For the text-containing cell, return its midpoint in (x, y) coordinate format. 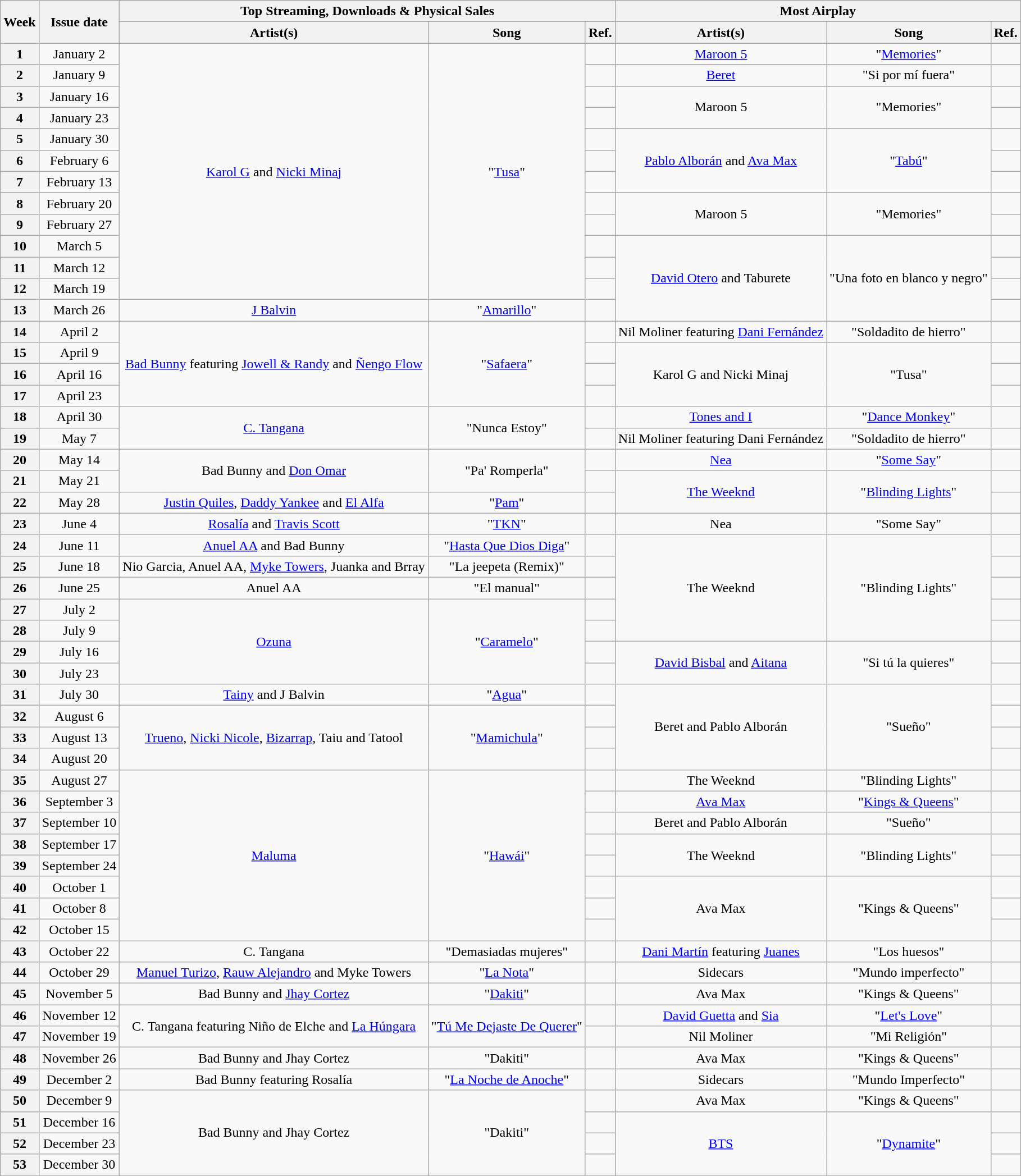
20 (20, 460)
"Si tú la quieres" (909, 663)
18 (20, 417)
19 (20, 438)
16 (20, 374)
22 (20, 502)
"Tú Me Dejaste De Querer" (507, 1026)
38 (20, 844)
"Let's Love" (909, 1015)
Bad Bunny featuring Jowell & Randy and Ñengo Flow (274, 364)
4 (20, 118)
March 12 (79, 268)
June 11 (79, 545)
5 (20, 139)
"Dynamite" (909, 1143)
"La Nota" (507, 973)
"Nunca Estoy" (507, 428)
BTS (721, 1143)
February 6 (79, 161)
David Guetta and Sia (721, 1015)
C. Tangana featuring Niño de Elche and La Húngara (274, 1026)
May 7 (79, 438)
15 (20, 353)
June 25 (79, 588)
Anuel AA and Bad Bunny (274, 545)
"Hasta Que Dios Diga" (507, 545)
"TKN" (507, 524)
"Mundo Imperfecto" (909, 1079)
29 (20, 652)
May 14 (79, 460)
June 18 (79, 566)
December 30 (79, 1165)
Ozuna (274, 641)
36 (20, 802)
February 27 (79, 225)
"Una foto en blanco y negro" (909, 278)
December 16 (79, 1122)
53 (20, 1165)
14 (20, 332)
44 (20, 973)
Anuel AA (274, 588)
48 (20, 1058)
December 2 (79, 1079)
52 (20, 1143)
12 (20, 289)
March 19 (79, 289)
February 20 (79, 203)
March 26 (79, 310)
November 26 (79, 1058)
Manuel Turizo, Rauw Alejandro and Myke Towers (274, 973)
"Agua" (507, 695)
August 20 (79, 759)
August 13 (79, 738)
"El manual" (507, 588)
Tones and I (721, 417)
"Mamichula" (507, 738)
32 (20, 716)
October 1 (79, 887)
"Hawái" (507, 855)
8 (20, 203)
24 (20, 545)
43 (20, 951)
August 6 (79, 716)
21 (20, 481)
2 (20, 75)
April 23 (79, 396)
"La Noche de Anoche" (507, 1079)
51 (20, 1122)
50 (20, 1101)
January 30 (79, 139)
"Dance Monkey" (909, 417)
David Bisbal and Aitana (721, 663)
November 5 (79, 994)
41 (20, 908)
January 2 (79, 54)
23 (20, 524)
July 9 (79, 631)
17 (20, 396)
1 (20, 54)
46 (20, 1015)
Issue date (79, 22)
"Amarillo" (507, 310)
April 16 (79, 374)
David Otero and Taburete (721, 278)
October 15 (79, 930)
February 13 (79, 182)
26 (20, 588)
33 (20, 738)
Bad Bunny and Don Omar (274, 470)
"Pam" (507, 502)
"Si por mí fuera" (909, 75)
10 (20, 246)
Beret (721, 75)
30 (20, 674)
39 (20, 866)
11 (20, 268)
3 (20, 97)
March 5 (79, 246)
34 (20, 759)
"Safaera" (507, 364)
September 17 (79, 844)
Nio Garcia, Anuel AA, Myke Towers, Juanka and Brray (274, 566)
Top Streaming, Downloads & Physical Sales (367, 11)
"Tabú" (909, 161)
July 16 (79, 652)
13 (20, 310)
October 22 (79, 951)
July 30 (79, 695)
November 12 (79, 1015)
July 23 (79, 674)
August 27 (79, 780)
27 (20, 609)
"Mi Religión" (909, 1037)
October 8 (79, 908)
31 (20, 695)
9 (20, 225)
September 3 (79, 802)
September 24 (79, 866)
J Balvin (274, 310)
"Los huesos" (909, 951)
May 21 (79, 481)
November 19 (79, 1037)
"Pa' Romperla" (507, 470)
Tainy and J Balvin (274, 695)
"La jeepeta (Remix)" (507, 566)
December 23 (79, 1143)
Pablo Alborán and Ava Max (721, 161)
September 10 (79, 823)
January 23 (79, 118)
42 (20, 930)
6 (20, 161)
40 (20, 887)
49 (20, 1079)
January 9 (79, 75)
July 2 (79, 609)
47 (20, 1037)
April 9 (79, 353)
Trueno, Nicki Nicole, Bizarrap, Taiu and Tatool (274, 738)
7 (20, 182)
Justin Quiles, Daddy Yankee and El Alfa (274, 502)
37 (20, 823)
Dani Martín featuring Juanes (721, 951)
25 (20, 566)
Most Airplay (818, 11)
January 16 (79, 97)
"Demasiadas mujeres" (507, 951)
May 28 (79, 502)
Bad Bunny featuring Rosalía (274, 1079)
"Caramelo" (507, 641)
April 2 (79, 332)
Rosalía and Travis Scott (274, 524)
December 9 (79, 1101)
Week (20, 22)
April 30 (79, 417)
Maluma (274, 855)
Nil Moliner (721, 1037)
45 (20, 994)
35 (20, 780)
28 (20, 631)
June 4 (79, 524)
October 29 (79, 973)
"Mundo imperfecto" (909, 973)
